Detect which cell encompasses the target text, then output its (X, Y) center coordinate. 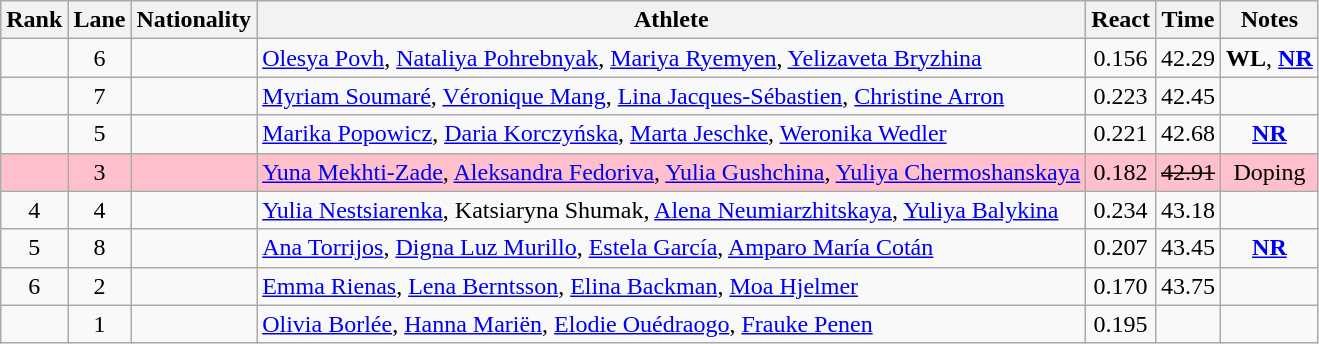
0.195 (1121, 324)
Athlete (672, 20)
Yulia Nestsiarenka, Katsiaryna Shumak, Alena Neumiarzhitskaya, Yuliya Balykina (672, 210)
Olivia Borlée, Hanna Mariën, Elodie Ouédraogo, Frauke Penen (672, 324)
43.45 (1188, 248)
Lane (100, 20)
43.18 (1188, 210)
8 (100, 248)
0.170 (1121, 286)
0.207 (1121, 248)
Emma Rienas, Lena Berntsson, Elina Backman, Moa Hjelmer (672, 286)
0.223 (1121, 96)
0.182 (1121, 172)
42.91 (1188, 172)
3 (100, 172)
Marika Popowicz, Daria Korczyńska, Marta Jeschke, Weronika Wedler (672, 134)
Time (1188, 20)
Notes (1270, 20)
Olesya Povh, Nataliya Pohrebnyak, Mariya Ryemyen, Yelizaveta Bryzhina (672, 58)
42.45 (1188, 96)
7 (100, 96)
42.29 (1188, 58)
0.156 (1121, 58)
Myriam Soumaré, Véronique Mang, Lina Jacques-Sébastien, Christine Arron (672, 96)
Ana Torrijos, Digna Luz Murillo, Estela García, Amparo María Cotán (672, 248)
Yuna Mekhti-Zade, Aleksandra Fedoriva, Yulia Gushchina, Yuliya Chermoshanskaya (672, 172)
Doping (1270, 172)
1 (100, 324)
42.68 (1188, 134)
43.75 (1188, 286)
Nationality (194, 20)
Rank (34, 20)
2 (100, 286)
React (1121, 20)
0.221 (1121, 134)
0.234 (1121, 210)
WL, NR (1270, 58)
